Scan for the cell matching the given text and deliver its (X, Y) coordinate at center. 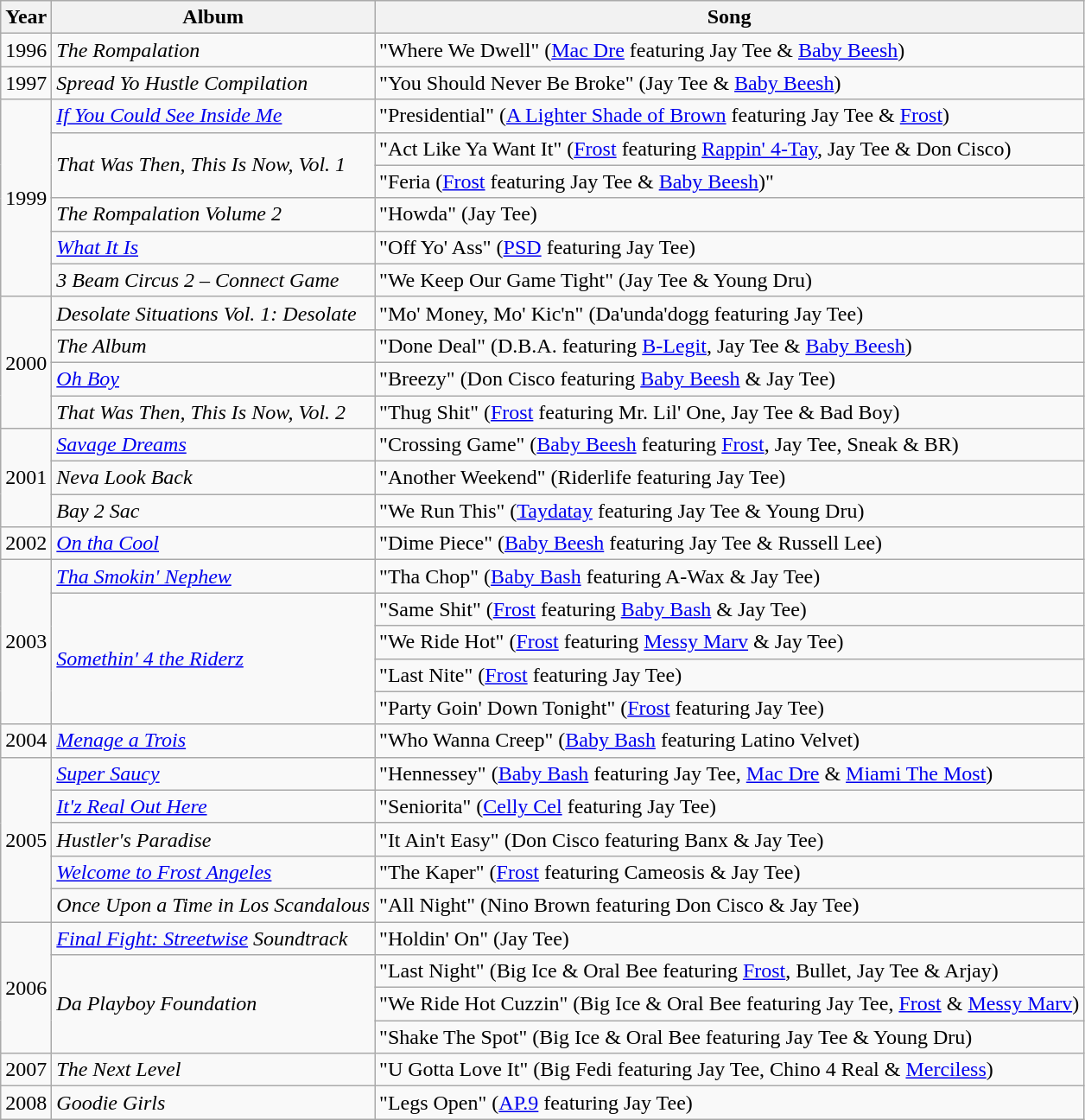
"Act Like Ya Want It" (Frost featuring Rappin' 4-Tay, Jay Tee & Don Cisco) (729, 149)
"The Kaper" (Frost featuring Cameosis & Jay Tee) (729, 872)
"You Should Never Be Broke" (Jay Tee & Baby Beesh) (729, 83)
Somethin' 4 the Riderz (213, 659)
That Was Then, This Is Now, Vol. 2 (213, 412)
"Dime Piece" (Baby Beesh featuring Jay Tee & Russell Lee) (729, 544)
Spread Yo Hustle Compilation (213, 83)
Year (26, 17)
2004 (26, 741)
"Shake The Spot" (Big Ice & Oral Bee featuring Jay Tee & Young Dru) (729, 1037)
1996 (26, 50)
"We Ride Hot Cuzzin" (Big Ice & Oral Bee featuring Jay Tee, Frost & Messy Marv) (729, 1004)
The Rompalation Volume 2 (213, 214)
Neva Look Back (213, 478)
2005 (26, 839)
"All Night" (Nino Brown featuring Don Cisco & Jay Tee) (729, 905)
Song (729, 17)
Welcome to Frost Angeles (213, 872)
2002 (26, 544)
Da Playboy Foundation (213, 1004)
Savage Dreams (213, 445)
"Last Nite" (Frost featuring Jay Tee) (729, 675)
"Howda" (Jay Tee) (729, 214)
"Where We Dwell" (Mac Dre featuring Jay Tee & Baby Beesh) (729, 50)
2008 (26, 1103)
Hustler's Paradise (213, 839)
Once Upon a Time in Los Scandalous (213, 905)
"Mo' Money, Mo' Kic'n" (Da'unda'dogg featuring Jay Tee) (729, 313)
"U Gotta Love It" (Big Fedi featuring Jay Tee, Chino 4 Real & Merciless) (729, 1070)
"Done Deal" (D.B.A. featuring B-Legit, Jay Tee & Baby Beesh) (729, 346)
Oh Boy (213, 379)
3 Beam Circus 2 – Connect Game (213, 280)
"Hennessey" (Baby Bash featuring Jay Tee, Mac Dre & Miami The Most) (729, 773)
2000 (26, 362)
1997 (26, 83)
"Who Wanna Creep" (Baby Bash featuring Latino Velvet) (729, 741)
Menage a Trois (213, 741)
2003 (26, 642)
"Last Night" (Big Ice & Oral Bee featuring Frost, Bullet, Jay Tee & Arjay) (729, 971)
"Seniorita" (Celly Cel featuring Jay Tee) (729, 806)
The Next Level (213, 1070)
"Feria (Frost featuring Jay Tee & Baby Beesh)" (729, 181)
Goodie Girls (213, 1103)
Desolate Situations Vol. 1: Desolate (213, 313)
"Presidential" (A Lighter Shade of Brown featuring Jay Tee & Frost) (729, 116)
The Rompalation (213, 50)
"Off Yo' Ass" (PSD featuring Jay Tee) (729, 247)
"Crossing Game" (Baby Beesh featuring Frost, Jay Tee, Sneak & BR) (729, 445)
Tha Smokin' Nephew (213, 576)
"It Ain't Easy" (Don Cisco featuring Banx & Jay Tee) (729, 839)
That Was Then, This Is Now, Vol. 1 (213, 165)
"Another Weekend" (Riderlife featuring Jay Tee) (729, 478)
"Breezy" (Don Cisco featuring Baby Beesh & Jay Tee) (729, 379)
"Tha Chop" (Baby Bash featuring A-Wax & Jay Tee) (729, 576)
"Holdin' On" (Jay Tee) (729, 938)
"Same Shit" (Frost featuring Baby Bash & Jay Tee) (729, 609)
"We Keep Our Game Tight" (Jay Tee & Young Dru) (729, 280)
What It Is (213, 247)
Final Fight: Streetwise Soundtrack (213, 938)
"We Ride Hot" (Frost featuring Messy Marv & Jay Tee) (729, 642)
It'z Real Out Here (213, 806)
"Thug Shit" (Frost featuring Mr. Lil' One, Jay Tee & Bad Boy) (729, 412)
The Album (213, 346)
1999 (26, 198)
2007 (26, 1070)
"Legs Open" (AP.9 featuring Jay Tee) (729, 1103)
Super Saucy (213, 773)
On tha Cool (213, 544)
2006 (26, 987)
"We Run This" (Taydatay featuring Jay Tee & Young Dru) (729, 511)
Bay 2 Sac (213, 511)
If You Could See Inside Me (213, 116)
2001 (26, 478)
Album (213, 17)
"Party Goin' Down Tonight" (Frost featuring Jay Tee) (729, 708)
